From the cell containing the given text, extract its center point as [x, y] coordinate. 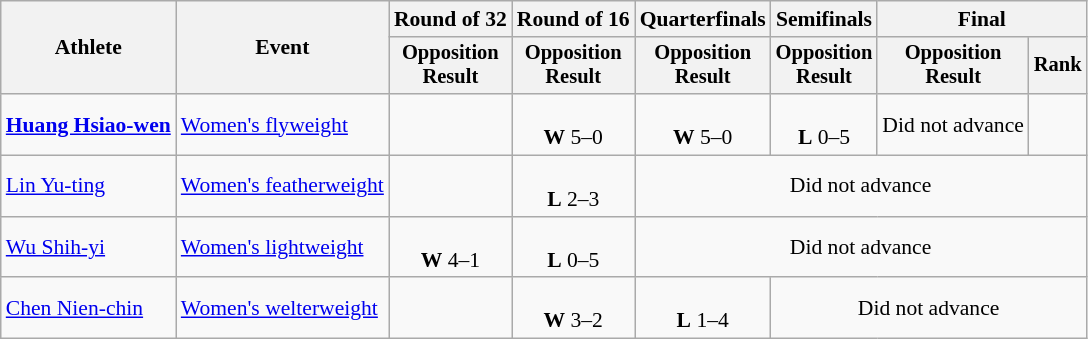
Round of 32 [450, 19]
Women's welterweight [282, 308]
Wu Shih-yi [88, 248]
W 4–1 [450, 248]
Event [282, 48]
Semifinals [824, 19]
Women's flyweight [282, 124]
Chen Nien-chin [88, 308]
Lin Yu-ting [88, 186]
Quarterfinals [703, 19]
L 1–4 [703, 308]
Women's featherweight [282, 186]
Huang Hsiao-wen [88, 124]
Final [982, 19]
L 2–3 [574, 186]
Women's lightweight [282, 248]
W 3–2 [574, 308]
Round of 16 [574, 19]
Rank [1058, 66]
Athlete [88, 48]
